Return (X, Y) of the center of cell containing provided text 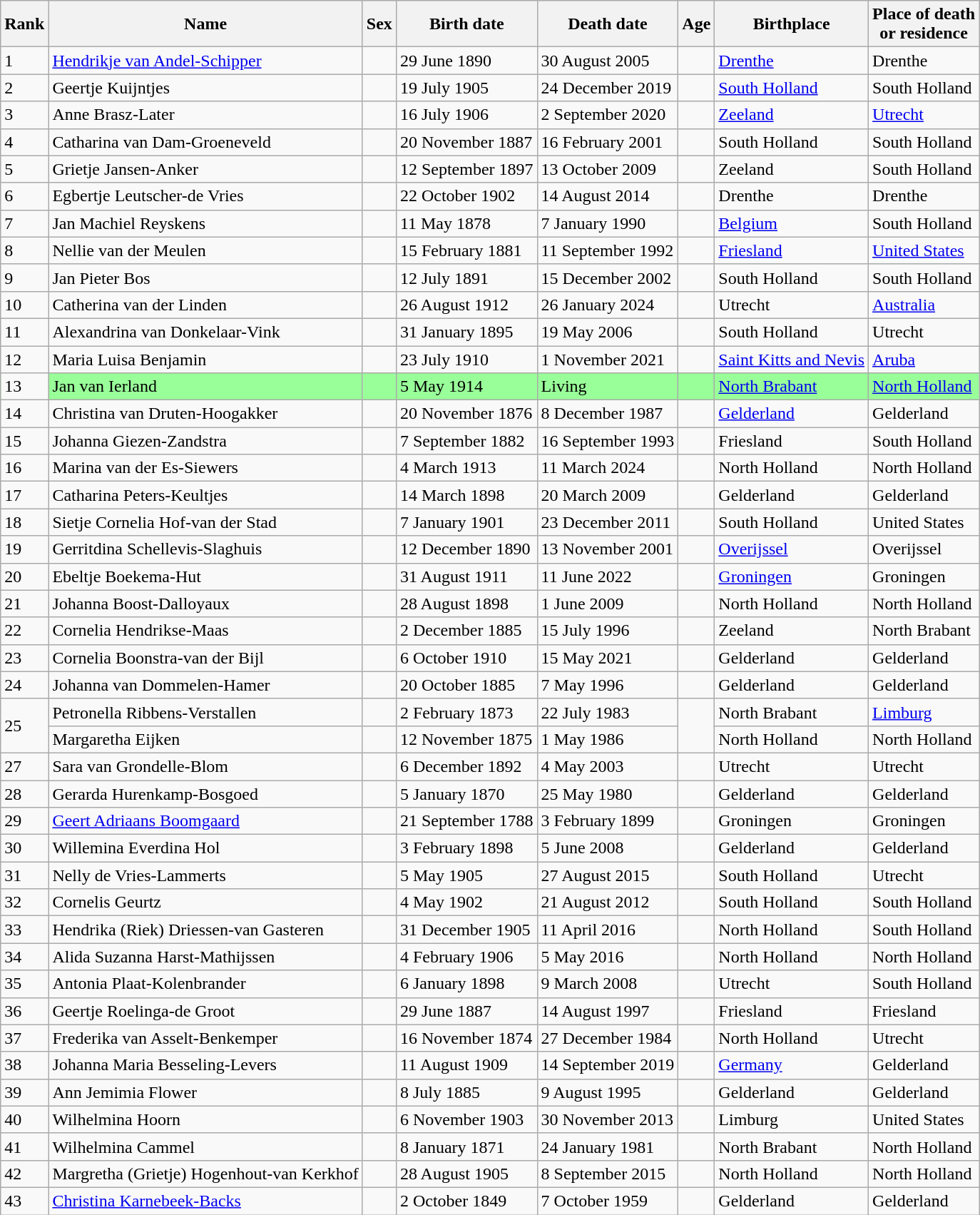
6 January 1898 (466, 984)
Jan van Ierland (205, 387)
11 August 1909 (466, 1065)
4 March 1913 (466, 468)
Saint Kitts and Nevis (792, 359)
11 (24, 332)
11 April 2016 (608, 930)
Johanna van Dommelen-Hamer (205, 685)
Gerarda Hurenkamp-Bosgoed (205, 794)
30 (24, 848)
24 (24, 685)
Jan Pieter Bos (205, 278)
14 September 2019 (608, 1065)
Petronella Ribbens-Verstallen (205, 712)
7 September 1882 (466, 441)
Aruba (924, 359)
Place of death or residence (924, 24)
Birth date (466, 24)
16 February 2001 (608, 142)
Living (608, 387)
30 November 2013 (608, 1119)
17 (24, 495)
20 (24, 576)
2 September 2020 (608, 115)
Marina van der Es-Siewers (205, 468)
25 May 1980 (608, 794)
42 (24, 1174)
30 August 2005 (608, 61)
Geert Adriaans Boomgaard (205, 821)
Germany (792, 1065)
Hendrikje van Andel-Schipper (205, 61)
5 January 1870 (466, 794)
43 (24, 1201)
21 (24, 604)
Geertje Kuijntjes (205, 88)
29 June 1887 (466, 1011)
11 September 1992 (608, 250)
6 November 1903 (466, 1119)
Hendrika (Riek) Driessen-van Gasteren (205, 930)
37 (24, 1038)
Margretha (Grietje) Hogenhout-van Kerkhof (205, 1174)
8 September 2015 (608, 1174)
15 February 1881 (466, 250)
2 (24, 88)
Catharina Peters-Keultjes (205, 495)
Wilhelmina Hoorn (205, 1119)
8 January 1871 (466, 1147)
26 January 2024 (608, 305)
6 October 1910 (466, 658)
14 August 2014 (608, 196)
13 October 2009 (608, 169)
7 (24, 223)
22 (24, 631)
3 February 1899 (608, 821)
Australia (924, 305)
Alexandrina van Donkelaar-Vink (205, 332)
4 May 2003 (608, 766)
12 November 1875 (466, 739)
23 July 1910 (466, 359)
29 June 1890 (466, 61)
39 (24, 1092)
12 (24, 359)
31 December 1905 (466, 930)
7 January 1990 (608, 223)
23 (24, 658)
28 (24, 794)
14 (24, 414)
24 January 1981 (608, 1147)
Johanna Boost-Dalloyaux (205, 604)
1 May 1986 (608, 739)
35 (24, 984)
21 September 1788 (466, 821)
Wilhelmina Cammel (205, 1147)
Egbertje Leutscher-de Vries (205, 196)
16 November 1874 (466, 1038)
15 (24, 441)
15 May 2021 (608, 658)
20 October 1885 (466, 685)
Death date (608, 24)
Nelly de Vries-Lammerts (205, 875)
Alida Suzanna Harst-Mathijssen (205, 957)
Willemina Everdina Hol (205, 848)
7 May 1996 (608, 685)
Christina Karnebeek-Backs (205, 1201)
20 November 1876 (466, 414)
2 October 1849 (466, 1201)
36 (24, 1011)
Antonia Plaat-Kolenbrander (205, 984)
Grietje Jansen-Anker (205, 169)
Rank (24, 24)
21 August 2012 (608, 903)
15 December 2002 (608, 278)
41 (24, 1147)
5 May 1905 (466, 875)
Jan Machiel Reyskens (205, 223)
31 August 1911 (466, 576)
Cornelis Geurtz (205, 903)
24 December 2019 (608, 88)
31 January 1895 (466, 332)
5 May 1914 (466, 387)
Birthplace (792, 24)
9 (24, 278)
19 July 1905 (466, 88)
29 (24, 821)
3 (24, 115)
Sex (379, 24)
11 March 2024 (608, 468)
Cornelia Boonstra-van der Bijl (205, 658)
2 December 1885 (466, 631)
33 (24, 930)
Nellie van der Meulen (205, 250)
7 October 1959 (608, 1201)
Margaretha Eijken (205, 739)
Catharina van Dam-Groeneveld (205, 142)
1 November 2021 (608, 359)
Sara van Grondelle-Blom (205, 766)
6 December 1892 (466, 766)
6 (24, 196)
23 December 2011 (608, 522)
8 (24, 250)
7 January 1901 (466, 522)
Catherina van der Linden (205, 305)
12 July 1891 (466, 278)
Gerritdina Schellevis-Slaghuis (205, 549)
20 November 1887 (466, 142)
22 October 1902 (466, 196)
26 August 1912 (466, 305)
9 August 1995 (608, 1092)
31 (24, 875)
Name (205, 24)
1 (24, 61)
Belgium (792, 223)
19 (24, 549)
22 July 1983 (608, 712)
8 July 1885 (466, 1092)
10 (24, 305)
Frederika van Asselt-Benkemper (205, 1038)
16 September 1993 (608, 441)
18 (24, 522)
5 (24, 169)
8 December 1987 (608, 414)
Ann Jemimia Flower (205, 1092)
34 (24, 957)
28 August 1898 (466, 604)
Johanna Giezen-Zandstra (205, 441)
Maria Luisa Benjamin (205, 359)
4 (24, 142)
25 (24, 726)
15 July 1996 (608, 631)
27 (24, 766)
11 May 1878 (466, 223)
14 March 1898 (466, 495)
16 July 1906 (466, 115)
Christina van Druten-Hoogakker (205, 414)
5 June 2008 (608, 848)
Anne Brasz-Later (205, 115)
Ebeltje Boekema-Hut (205, 576)
12 December 1890 (466, 549)
13 (24, 387)
Johanna Maria Besseling-Levers (205, 1065)
27 August 2015 (608, 875)
2 February 1873 (466, 712)
40 (24, 1119)
Sietje Cornelia Hof-van der Stad (205, 522)
Geertje Roelinga-de Groot (205, 1011)
16 (24, 468)
4 February 1906 (466, 957)
38 (24, 1065)
27 December 1984 (608, 1038)
1 June 2009 (608, 604)
9 March 2008 (608, 984)
28 August 1905 (466, 1174)
4 May 1902 (466, 903)
5 May 2016 (608, 957)
20 March 2009 (608, 495)
32 (24, 903)
14 August 1997 (608, 1011)
Age (696, 24)
Cornelia Hendrikse-Maas (205, 631)
13 November 2001 (608, 549)
12 September 1897 (466, 169)
3 February 1898 (466, 848)
19 May 2006 (608, 332)
11 June 2022 (608, 576)
